Output the (x, y) coordinate of the center of the cell containing the given text.  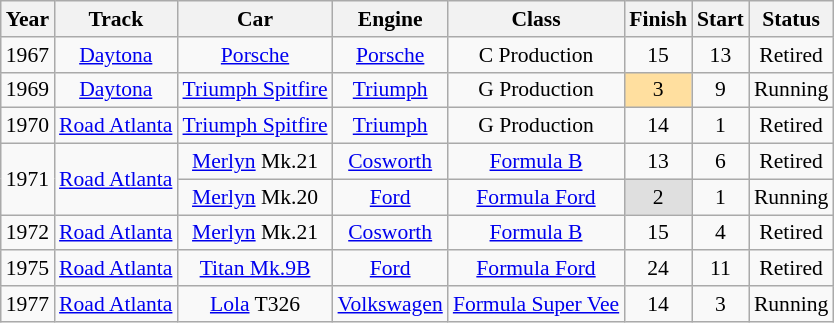
1972 (28, 233)
4 (720, 233)
Car (254, 19)
1967 (28, 55)
Start (720, 19)
Class (536, 19)
Engine (390, 19)
1969 (28, 90)
Formula Super Vee (536, 304)
Status (791, 19)
1970 (28, 126)
2 (658, 197)
24 (658, 269)
Year (28, 19)
6 (720, 162)
C Production (536, 55)
Volkswagen (390, 304)
1971 (28, 180)
1975 (28, 269)
Titan Mk.9B (254, 269)
11 (720, 269)
Lola T326 (254, 304)
Finish (658, 19)
Track (116, 19)
Merlyn Mk.20 (254, 197)
1977 (28, 304)
9 (720, 90)
